Find where the given text appears and provide that cell's center as [X, Y] coordinate. 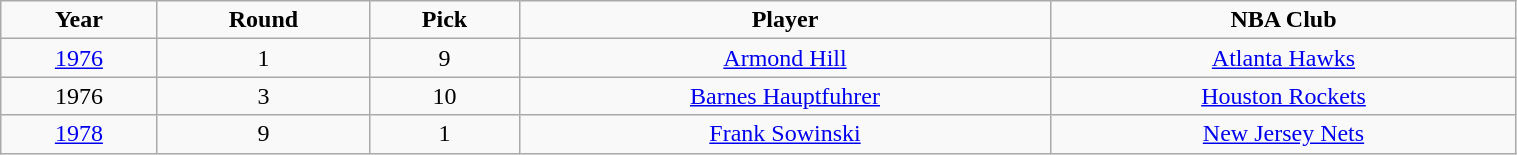
Houston Rockets [1284, 96]
Frank Sowinski [785, 134]
Atlanta Hawks [1284, 58]
10 [444, 96]
NBA Club [1284, 20]
Pick [444, 20]
New Jersey Nets [1284, 134]
Year [79, 20]
Round [264, 20]
1978 [79, 134]
3 [264, 96]
Barnes Hauptfuhrer [785, 96]
Armond Hill [785, 58]
Player [785, 20]
